Detect which cell encompasses the target text, then output its [X, Y] center coordinate. 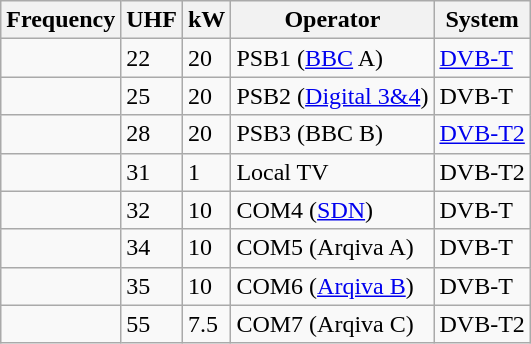
Operator [332, 20]
kW [206, 20]
PSB3 (BBC B) [332, 134]
7.5 [206, 324]
PSB2 (Digital 3&4) [332, 96]
31 [152, 172]
COM4 (SDN) [332, 210]
Frequency [61, 20]
35 [152, 286]
34 [152, 248]
28 [152, 134]
1 [206, 172]
25 [152, 96]
32 [152, 210]
System [482, 20]
UHF [152, 20]
22 [152, 58]
PSB1 (BBC A) [332, 58]
COM6 (Arqiva B) [332, 286]
Local TV [332, 172]
55 [152, 324]
COM7 (Arqiva C) [332, 324]
COM5 (Arqiva A) [332, 248]
